Scan for the cell matching the given text and deliver its (x, y) coordinate at center. 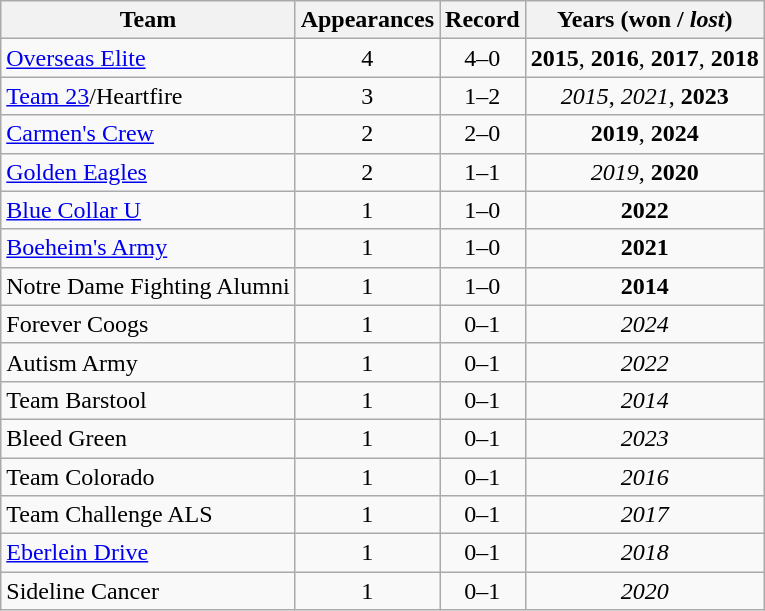
2015, 2021, 2023 (644, 96)
2019, 2020 (644, 172)
1–1 (483, 172)
2020 (644, 591)
4 (367, 58)
Eberlein Drive (148, 553)
Forever Coogs (148, 324)
2015, 2016, 2017, 2018 (644, 58)
Notre Dame Fighting Alumni (148, 286)
Team 23/Heartfire (148, 96)
Record (483, 20)
Golden Eagles (148, 172)
Years (won / lost) (644, 20)
Team Barstool (148, 400)
2024 (644, 324)
2–0 (483, 134)
Bleed Green (148, 438)
2018 (644, 553)
3 (367, 96)
Blue Collar U (148, 210)
Carmen's Crew (148, 134)
2023 (644, 438)
4–0 (483, 58)
Autism Army (148, 362)
Appearances (367, 20)
2017 (644, 515)
2016 (644, 477)
Team Colorado (148, 477)
Overseas Elite (148, 58)
2021 (644, 248)
Sideline Cancer (148, 591)
1–2 (483, 96)
2019, 2024 (644, 134)
Team (148, 20)
Team Challenge ALS (148, 515)
Boeheim's Army (148, 248)
